Output the (x, y) coordinate of the center of the cell containing the given text.  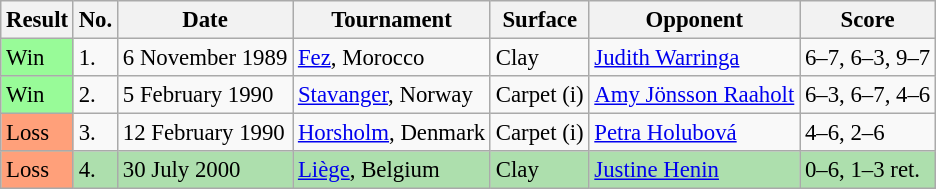
Amy Jönsson Raaholt (694, 95)
Justine Henin (694, 170)
12 February 1990 (204, 133)
Score (868, 20)
1. (95, 58)
Opponent (694, 20)
No. (95, 20)
Judith Warringa (694, 58)
30 July 2000 (204, 170)
Result (38, 20)
5 February 1990 (204, 95)
Surface (540, 20)
Stavanger, Norway (392, 95)
4–6, 2–6 (868, 133)
6–3, 6–7, 4–6 (868, 95)
4. (95, 170)
Petra Holubová (694, 133)
6–7, 6–3, 9–7 (868, 58)
Tournament (392, 20)
Horsholm, Denmark (392, 133)
2. (95, 95)
Fez, Morocco (392, 58)
3. (95, 133)
Date (204, 20)
0–6, 1–3 ret. (868, 170)
6 November 1989 (204, 58)
Liège, Belgium (392, 170)
